Return the (X, Y) coordinate for the center point of the cell that contains the specified text.  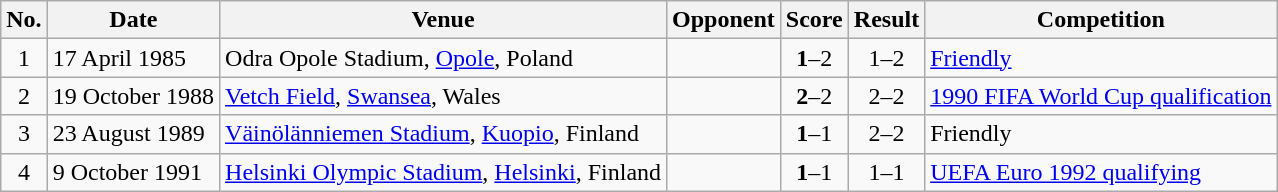
UEFA Euro 1992 qualifying (1101, 172)
Competition (1101, 20)
1 (24, 58)
Venue (444, 20)
3 (24, 134)
Odra Opole Stadium, Opole, Poland (444, 58)
Opponent (724, 20)
Result (886, 20)
23 August 1989 (133, 134)
Date (133, 20)
19 October 1988 (133, 96)
Väinölänniemen Stadium, Kuopio, Finland (444, 134)
Helsinki Olympic Stadium, Helsinki, Finland (444, 172)
Vetch Field, Swansea, Wales (444, 96)
Score (814, 20)
2 (24, 96)
4 (24, 172)
No. (24, 20)
1990 FIFA World Cup qualification (1101, 96)
17 April 1985 (133, 58)
9 October 1991 (133, 172)
